Locate the cell with the specified text and output its [X, Y] center coordinate. 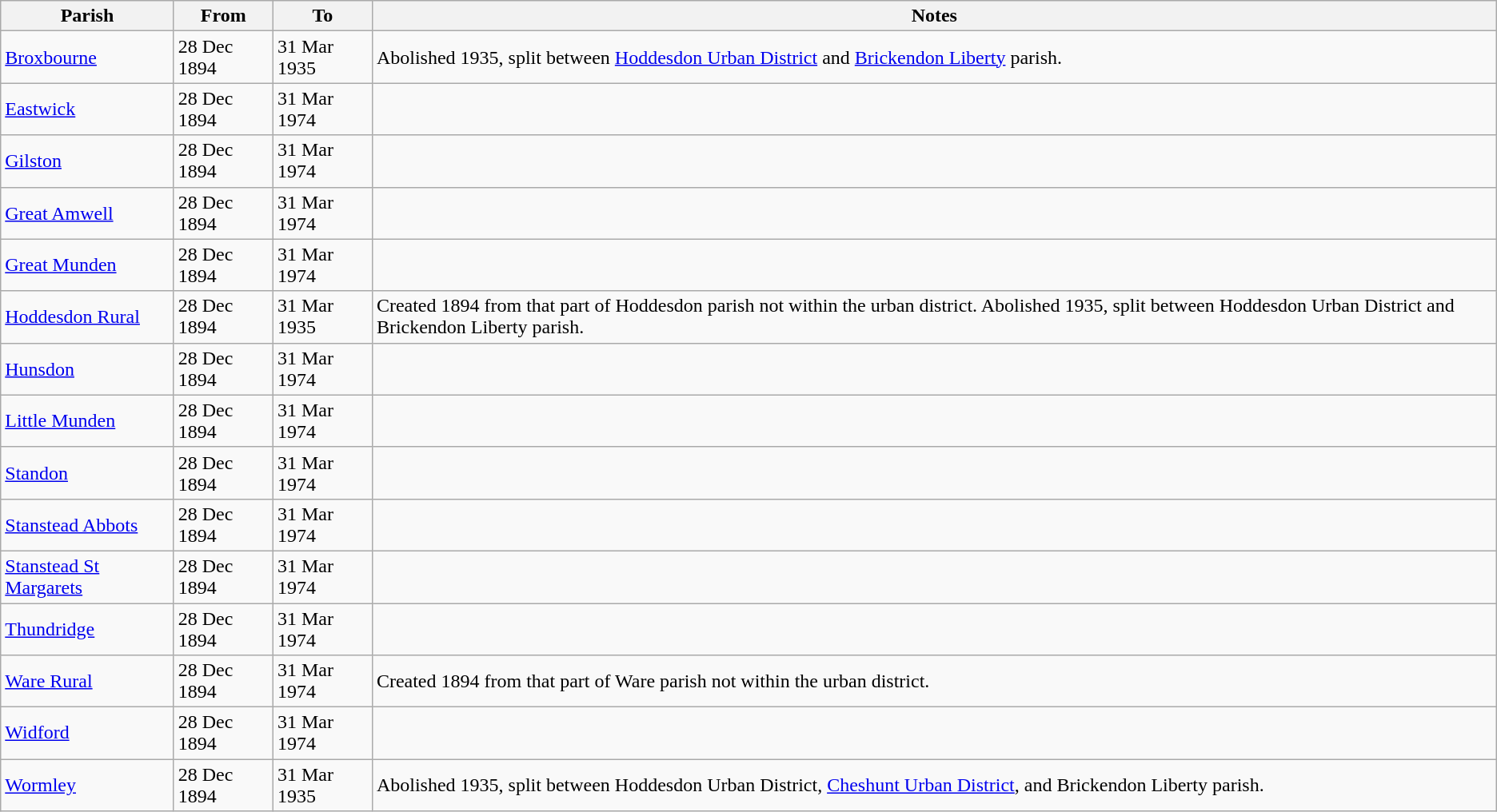
Ware Rural [87, 681]
Created 1894 from that part of Ware parish not within the urban district. [934, 681]
Stanstead Abbots [87, 524]
To [322, 16]
Eastwick [87, 109]
Wormley [87, 785]
Widford [87, 734]
Great Munden [87, 265]
Stanstead St Margarets [87, 577]
Gilston [87, 161]
Abolished 1935, split between Hoddesdon Urban District, Cheshunt Urban District, and Brickendon Liberty parish. [934, 785]
Standon [87, 473]
Notes [934, 16]
From [223, 16]
Hoddesdon Rural [87, 316]
Little Munden [87, 420]
Great Amwell [87, 213]
Thundridge [87, 628]
Parish [87, 16]
Hunsdon [87, 369]
Abolished 1935, split between Hoddesdon Urban District and Brickendon Liberty parish. [934, 58]
Broxbourne [87, 58]
